Capture the cell that displays the provided text and extract its (X, Y) central coordinate. 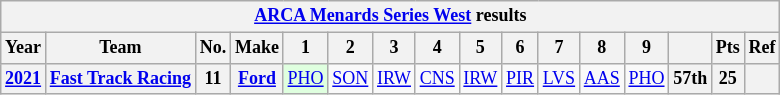
11 (212, 78)
7 (558, 48)
Ref (762, 48)
No. (212, 48)
LVS (558, 78)
2021 (24, 78)
3 (394, 48)
Pts (728, 48)
1 (306, 48)
Ford (258, 78)
9 (646, 48)
PIR (520, 78)
CNS (437, 78)
AAS (602, 78)
57th (690, 78)
Fast Track Racing (120, 78)
Team (120, 48)
ARCA Menards Series West results (390, 16)
Year (24, 48)
6 (520, 48)
5 (480, 48)
4 (437, 48)
Make (258, 48)
8 (602, 48)
25 (728, 78)
SON (350, 78)
2 (350, 48)
